Output the (x, y) coordinate of the center of the cell containing the given text.  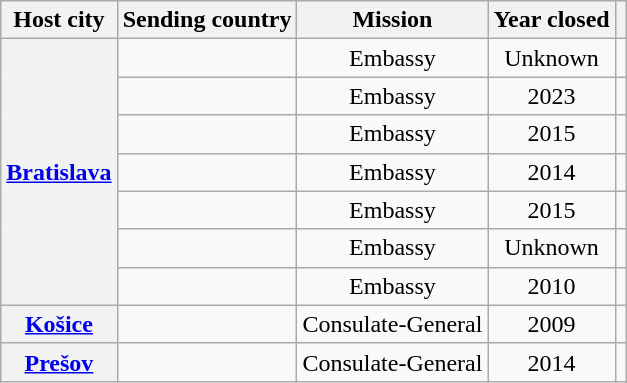
Mission (392, 20)
2009 (552, 324)
2023 (552, 96)
2010 (552, 286)
Košice (59, 324)
Sending country (207, 20)
Prešov (59, 362)
Host city (59, 20)
Year closed (552, 20)
Bratislava (59, 172)
